Extract the (x, y) coordinate from the center of the cell holding the provided text.  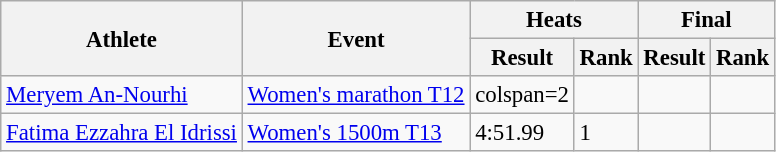
1 (606, 133)
Women's 1500m T13 (356, 133)
Women's marathon T12 (356, 95)
colspan=2 (522, 95)
Meryem An-Nourhi (122, 95)
Event (356, 38)
Fatima Ezzahra El Idrissi (122, 133)
Final (706, 20)
Athlete (122, 38)
4:51.99 (522, 133)
Heats (554, 20)
